Pinpoint the cell where the given text exists, returning its (X, Y) midpoint coordinate. 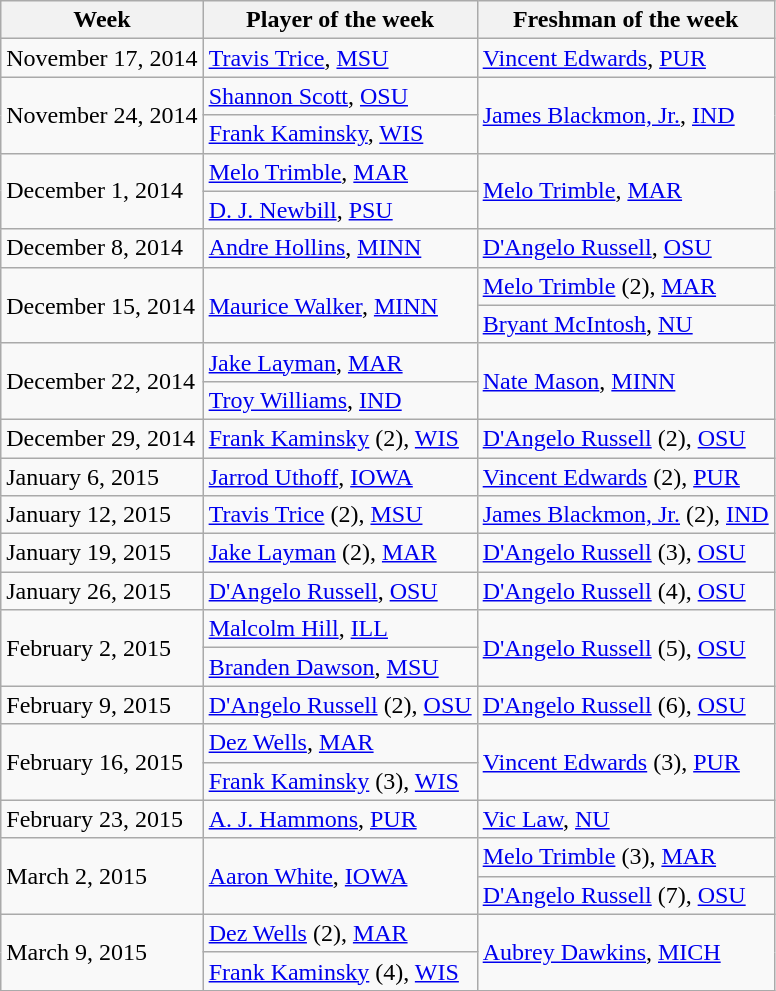
December 15, 2014 (102, 305)
Malcolm Hill, ILL (340, 629)
Vincent Edwards (3), PUR (626, 762)
Bryant McIntosh, NU (626, 324)
D'Angelo Russell (6), OSU (626, 705)
D'Angelo Russell (4), OSU (626, 591)
Jake Layman, MAR (340, 362)
Frank Kaminsky (4), WIS (340, 971)
Frank Kaminsky (2), WIS (340, 438)
Dez Wells, MAR (340, 743)
January 26, 2015 (102, 591)
Melo Trimble (2), MAR (626, 286)
December 29, 2014 (102, 438)
January 12, 2015 (102, 515)
D'Angelo Russell (3), OSU (626, 553)
A. J. Hammons, PUR (340, 819)
January 6, 2015 (102, 477)
Jake Layman (2), MAR (340, 553)
D'Angelo Russell (7), OSU (626, 895)
Branden Dawson, MSU (340, 667)
Dez Wells (2), MAR (340, 933)
Vic Law, NU (626, 819)
Shannon Scott, OSU (340, 96)
February 16, 2015 (102, 762)
December 8, 2014 (102, 248)
Aaron White, IOWA (340, 876)
D. J. Newbill, PSU (340, 210)
Travis Trice (2), MSU (340, 515)
February 23, 2015 (102, 819)
Travis Trice, MSU (340, 58)
Frank Kaminsky (3), WIS (340, 781)
Jarrod Uthoff, IOWA (340, 477)
Aubrey Dawkins, MICH (626, 952)
Maurice Walker, MINN (340, 305)
Andre Hollins, MINN (340, 248)
March 9, 2015 (102, 952)
Nate Mason, MINN (626, 381)
February 2, 2015 (102, 648)
Vincent Edwards (2), PUR (626, 477)
March 2, 2015 (102, 876)
Freshman of the week (626, 20)
December 1, 2014 (102, 191)
February 9, 2015 (102, 705)
James Blackmon, Jr. (2), IND (626, 515)
Week (102, 20)
Vincent Edwards, PUR (626, 58)
D'Angelo Russell (5), OSU (626, 648)
December 22, 2014 (102, 381)
November 24, 2014 (102, 115)
James Blackmon, Jr., IND (626, 115)
January 19, 2015 (102, 553)
November 17, 2014 (102, 58)
Frank Kaminsky, WIS (340, 134)
Player of the week (340, 20)
Troy Williams, IND (340, 400)
Melo Trimble (3), MAR (626, 857)
